Scan for the cell matching the given text and deliver its [X, Y] coordinate at center. 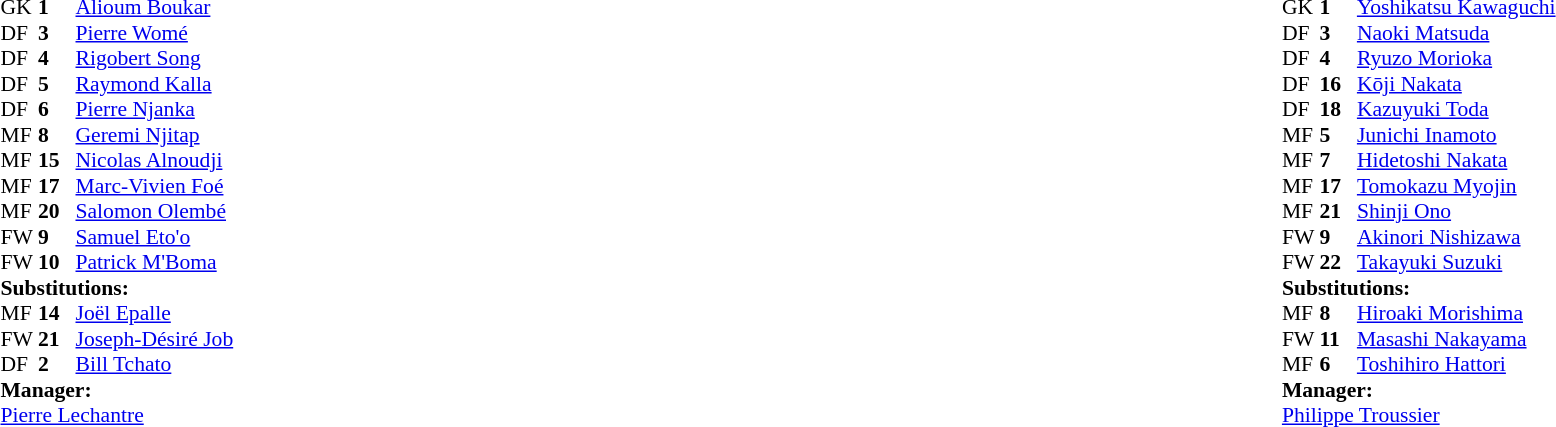
Salomon Olembé [155, 211]
Masashi Nakayama [1456, 339]
Geremi Njitap [155, 135]
Marc-Vivien Foé [155, 186]
Ryuzo Morioka [1456, 59]
Kazuyuki Toda [1456, 109]
Patrick M'Boma [155, 263]
18 [1338, 109]
11 [1338, 339]
Joël Epalle [155, 313]
14 [57, 313]
20 [57, 211]
Raymond Kalla [155, 84]
Hiroaki Morishima [1456, 313]
16 [1338, 84]
Akinori Nishizawa [1456, 237]
Naoki Matsuda [1456, 33]
2 [57, 365]
22 [1338, 263]
Toshihiro Hattori [1456, 365]
Rigobert Song [155, 59]
Tomokazu Myojin [1456, 186]
Nicolas Alnoudji [155, 161]
Junichi Inamoto [1456, 135]
7 [1338, 161]
Takayuki Suzuki [1456, 263]
10 [57, 263]
Pierre Njanka [155, 109]
Samuel Eto'o [155, 237]
15 [57, 161]
Kōji Nakata [1456, 84]
Hidetoshi Nakata [1456, 161]
Joseph-Désiré Job [155, 339]
Shinji Ono [1456, 211]
Pierre Womé [155, 33]
Bill Tchato [155, 365]
